For the text-containing cell, return its midpoint in (x, y) coordinate format. 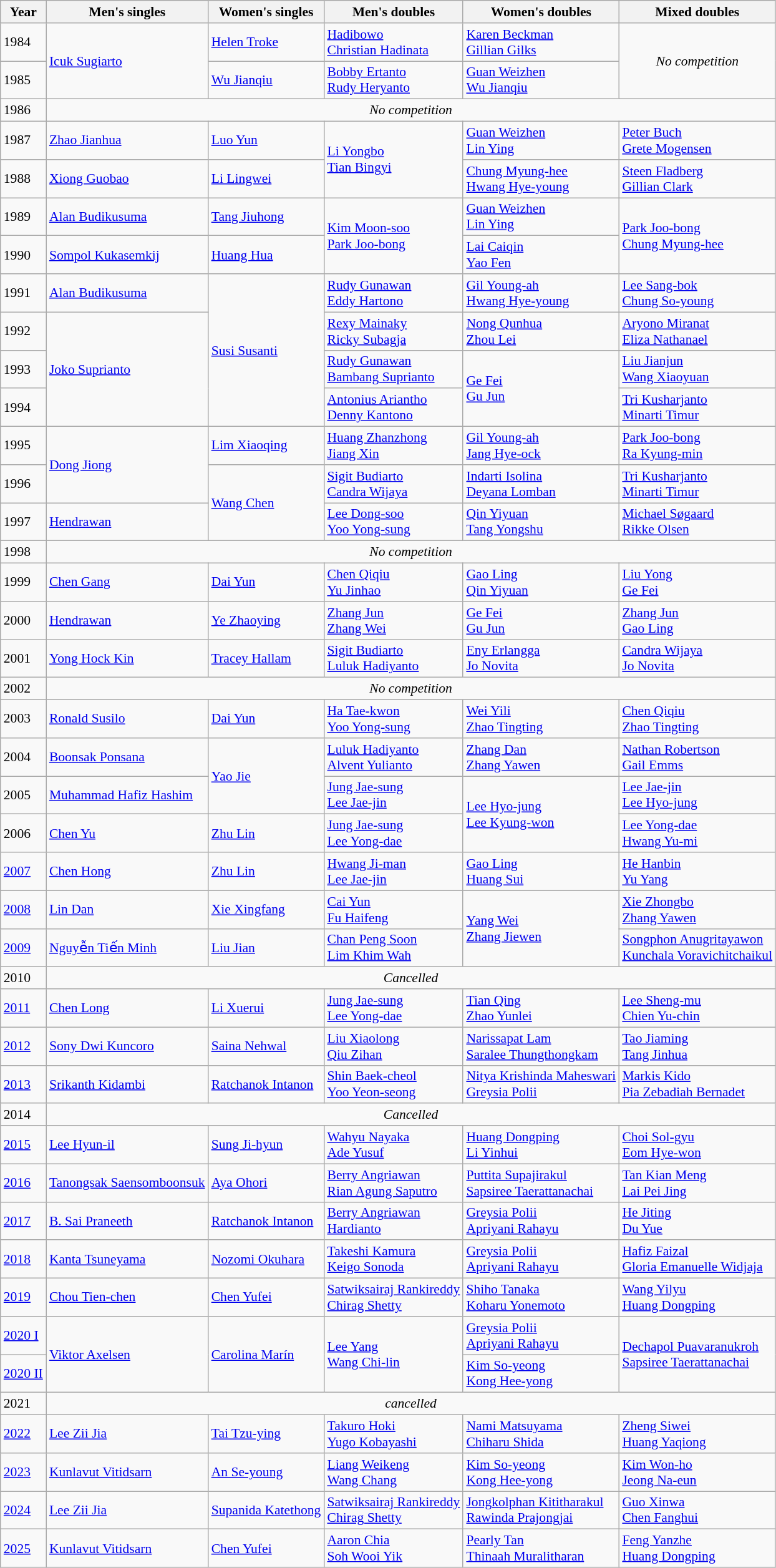
2016 (24, 1183)
Tan Kian Meng Lai Pei Jing (697, 1183)
Muhammad Hafiz Hashim (127, 795)
Women's singles (266, 12)
Antonius Ariantho Denny Kantono (393, 408)
Choi Sol-gyu Eom Hye-won (697, 1144)
Lee Sheng-mu Chien Yu-chin (697, 1008)
Nitya Krishinda Maheswari Greysia Polii (541, 1084)
Yong Hock Kin (127, 659)
Xiong Guobao (127, 178)
Peter Buch Grete Mogensen (697, 141)
2019 (24, 1298)
Chung Myung-hee Hwang Hye-young (541, 178)
Feng Yanzhe Huang Dongping (697, 1549)
2010 (24, 978)
2013 (24, 1084)
2017 (24, 1220)
Nong Qunhua Zhou Lei (541, 331)
Men's doubles (393, 12)
Supanida Katethong (266, 1510)
2000 (24, 620)
Jung Jae-sung Lee Jae-jin (393, 795)
1986 (24, 110)
Sung Ji-hyun (266, 1144)
Li Lingwei (266, 178)
Helen Troke (266, 42)
2018 (24, 1259)
Aaron Chia Soh Wooi Yik (393, 1549)
Liu Jian (266, 947)
Zhang Jun Zhang Wei (393, 620)
2003 (24, 719)
2008 (24, 910)
Park Joo-bong Chung Myung-hee (697, 236)
2022 (24, 1434)
Lee Yong-dae Hwang Yu-mi (697, 834)
Lai Caiqin Yao Fen (541, 255)
2004 (24, 757)
1995 (24, 446)
Wei Yili Zhao Tingting (541, 719)
Kanta Tsuneyama (127, 1259)
Sigit Budiarto Luluk Hadiyanto (393, 659)
Michael Søgaard Rikke Olsen (697, 522)
Qin Yiyuan Tang Yongshu (541, 522)
2002 (24, 689)
Ronald Susilo (127, 719)
Gao Ling Qin Yiyuan (541, 583)
Sony Dwi Kuncoro (127, 1046)
Nathan Robertson Gail Emms (697, 757)
Karen Beckman Gillian Gilks (541, 42)
Women's doubles (541, 12)
2025 (24, 1549)
Rudy Gunawan Eddy Hartono (393, 293)
Liu Jianjun Wang Xiaoyuan (697, 369)
Susi Susanti (266, 350)
1992 (24, 331)
Ha Tae-kwon Yoo Yong-sung (393, 719)
2015 (24, 1144)
1984 (24, 42)
Yang Wei Zhang Jiewen (541, 928)
cancelled (410, 1404)
B. Sai Praneeth (127, 1220)
Lee Yang Wang Chi-lin (393, 1355)
An Se-young (266, 1473)
Jongkolphan Kititharakul Rawinda Prajongjai (541, 1510)
Tracey Hallam (266, 659)
Srikanth Kidambi (127, 1084)
Indarti Isolina Deyana Lomban (541, 484)
Hadibowo Christian Hadinata (393, 42)
Lee Jae-jin Lee Hyo-jung (697, 795)
Huang Zhanzhong Jiang Xin (393, 446)
Zhao Jianhua (127, 141)
Kim Moon-soo Park Joo-bong (393, 236)
Pearly Tan Thinaah Muralitharan (541, 1549)
Luluk Hadiyanto Alvent Yulianto (393, 757)
Wang Chen (266, 503)
Puttita Supajirakul Sapsiree Taerattanachai (541, 1183)
Huang Hua (266, 255)
Kim Won-ho Jeong Na-eun (697, 1473)
Park Joo-bong Ra Kyung-min (697, 446)
Chen Qiqiu Yu Jinhao (393, 583)
Shiho Tanaka Koharu Yonemoto (541, 1298)
Sompol Kukasemkij (127, 255)
Joko Suprianto (127, 369)
Songphon Anugritayawon Kunchala Voravichitchaikul (697, 947)
2023 (24, 1473)
Tang Jiuhong (266, 217)
2014 (24, 1115)
1994 (24, 408)
Tian Qing Zhao Yunlei (541, 1008)
Chen Hong (127, 871)
Gil Young-ah Jang Hye-ock (541, 446)
Markis Kido Pia Zebadiah Bernadet (697, 1084)
1985 (24, 80)
Guan Weizhen Wu Jianqiu (541, 80)
Chen Long (127, 1008)
Aryono Miranat Eliza Nathanael (697, 331)
Tanongsak Saensomboonsuk (127, 1183)
Tai Tzu-ying (266, 1434)
Men's singles (127, 12)
Zhang Jun Gao Ling (697, 620)
Candra Wijaya Jo Novita (697, 659)
He Hanbin Yu Yang (697, 871)
2024 (24, 1510)
Zhang Dan Zhang Yawen (541, 757)
2009 (24, 947)
Nozomi Okuhara (266, 1259)
Wahyu Nayaka Ade Yusuf (393, 1144)
Lin Dan (127, 910)
Tao Jiaming Tang Jinhua (697, 1046)
Nguyễn Tiến Minh (127, 947)
Boonsak Ponsana (127, 757)
1998 (24, 552)
Wang Yilyu Huang Dongping (697, 1298)
Hafiz Faizal Gloria Emanuelle Widjaja (697, 1259)
Lee Sang-bok Chung So-young (697, 293)
Liu Yong Ge Fei (697, 583)
2020 I (24, 1335)
Eny Erlangga Jo Novita (541, 659)
Li Yongbo Tian Bingyi (393, 160)
Viktor Axelsen (127, 1355)
Narissapat Lam Saralee Thungthongkam (541, 1046)
2007 (24, 871)
1990 (24, 255)
Chen Yu (127, 834)
Nami Matsuyama Chiharu Shida (541, 1434)
Liang Weikeng Wang Chang (393, 1473)
Lee Hyo-jung Lee Kyung-won (541, 814)
He Jiting Du Yue (697, 1220)
Huang Dongping Li Yinhui (541, 1144)
Xie Zhongbo Zhang Yawen (697, 910)
1997 (24, 522)
Zheng Siwei Huang Yaqiong (697, 1434)
Chen Gang (127, 583)
Rudy Gunawan Bambang Suprianto (393, 369)
Luo Yun (266, 141)
2001 (24, 659)
Yao Jie (266, 776)
Li Xuerui (266, 1008)
1991 (24, 293)
Xie Xingfang (266, 910)
Chan Peng Soon Lim Khim Wah (393, 947)
1987 (24, 141)
Berry Angriawan Hardianto (393, 1220)
Takuro Hoki Yugo Kobayashi (393, 1434)
Lee Dong-soo Yoo Yong-sung (393, 522)
Sigit Budiarto Candra Wijaya (393, 484)
Bobby Ertanto Rudy Heryanto (393, 80)
2020 II (24, 1374)
Takeshi Kamura Keigo Sonoda (393, 1259)
Shin Baek-cheol Yoo Yeon-seong (393, 1084)
1999 (24, 583)
Aya Ohori (266, 1183)
Rexy Mainaky Ricky Subagja (393, 331)
1989 (24, 217)
Cai Yun Fu Haifeng (393, 910)
2012 (24, 1046)
Gao Ling Huang Sui (541, 871)
Lim Xiaoqing (266, 446)
Hwang Ji-man Lee Jae-jin (393, 871)
Dechapol Puavaranukroh Sapsiree Taerattanachai (697, 1355)
Chen Qiqiu Zhao Tingting (697, 719)
Steen Fladberg Gillian Clark (697, 178)
1988 (24, 178)
2011 (24, 1008)
Chou Tien-chen (127, 1298)
2005 (24, 795)
Mixed doubles (697, 12)
1993 (24, 369)
Icuk Sugiarto (127, 61)
Gil Young-ah Hwang Hye-young (541, 293)
Year (24, 12)
Guo Xinwa Chen Fanghui (697, 1510)
Ye Zhaoying (266, 620)
2006 (24, 834)
Berry Angriawan Rian Agung Saputro (393, 1183)
Liu Xiaolong Qiu Zihan (393, 1046)
Lee Hyun-il (127, 1144)
2021 (24, 1404)
1996 (24, 484)
Dong Jiong (127, 465)
Wu Jianqiu (266, 80)
Saina Nehwal (266, 1046)
Carolina Marín (266, 1355)
